Pinpoint the cell where the given text exists, returning its [x, y] midpoint coordinate. 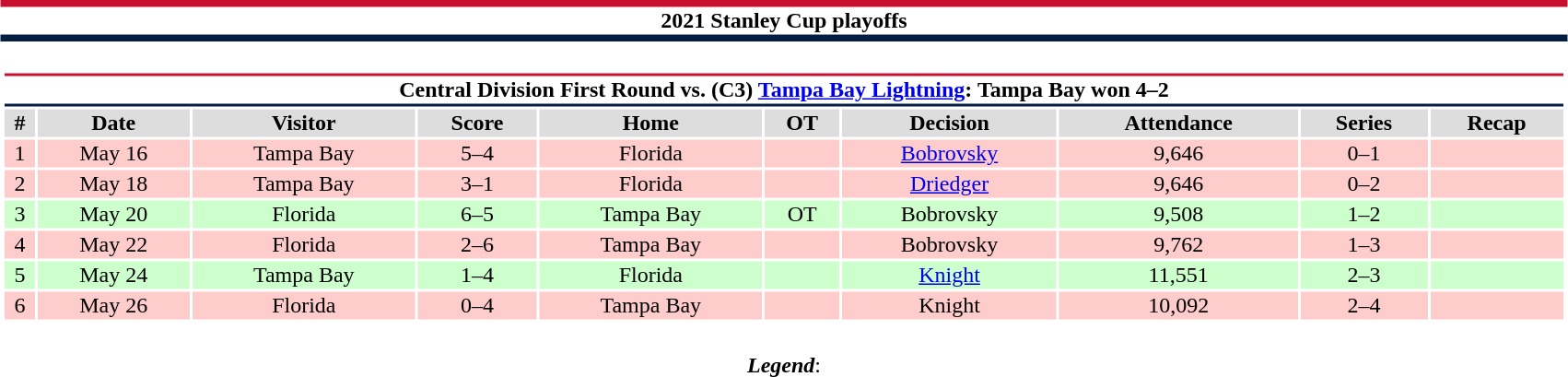
2–4 [1363, 305]
5–4 [477, 154]
# [19, 123]
Home [650, 123]
2–6 [477, 244]
10,092 [1178, 305]
May 18 [114, 183]
3–1 [477, 183]
May 16 [114, 154]
1–2 [1363, 215]
May 26 [114, 305]
5 [19, 276]
1–4 [477, 276]
3 [19, 215]
6–5 [477, 215]
2021 Stanley Cup playoffs [784, 20]
11,551 [1178, 276]
May 22 [114, 244]
0–1 [1363, 154]
1 [19, 154]
Series [1363, 123]
May 24 [114, 276]
6 [19, 305]
Driedger [949, 183]
2–3 [1363, 276]
Attendance [1178, 123]
Date [114, 123]
Score [477, 123]
1–3 [1363, 244]
4 [19, 244]
0–4 [477, 305]
9,762 [1178, 244]
2 [19, 183]
0–2 [1363, 183]
Visitor [304, 123]
Decision [949, 123]
Recap [1497, 123]
May 20 [114, 215]
9,508 [1178, 215]
Central Division First Round vs. (C3) Tampa Bay Lightning: Tampa Bay won 4–2 [783, 90]
